Identify which cell holds the provided text, then report its [x, y] central coordinate. 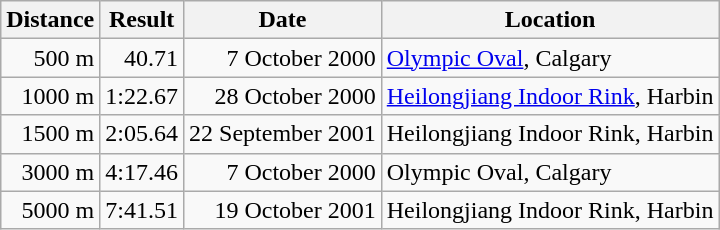
19 October 2001 [283, 210]
3000 m [50, 172]
5000 m [50, 210]
28 October 2000 [283, 96]
1000 m [50, 96]
500 m [50, 58]
22 September 2001 [283, 134]
40.71 [142, 58]
4:17.46 [142, 172]
Distance [50, 20]
Location [550, 20]
1:22.67 [142, 96]
Date [283, 20]
1500 m [50, 134]
7:41.51 [142, 210]
2:05.64 [142, 134]
Result [142, 20]
